Provide the (X, Y) coordinate of the cell's center where the given text is located.  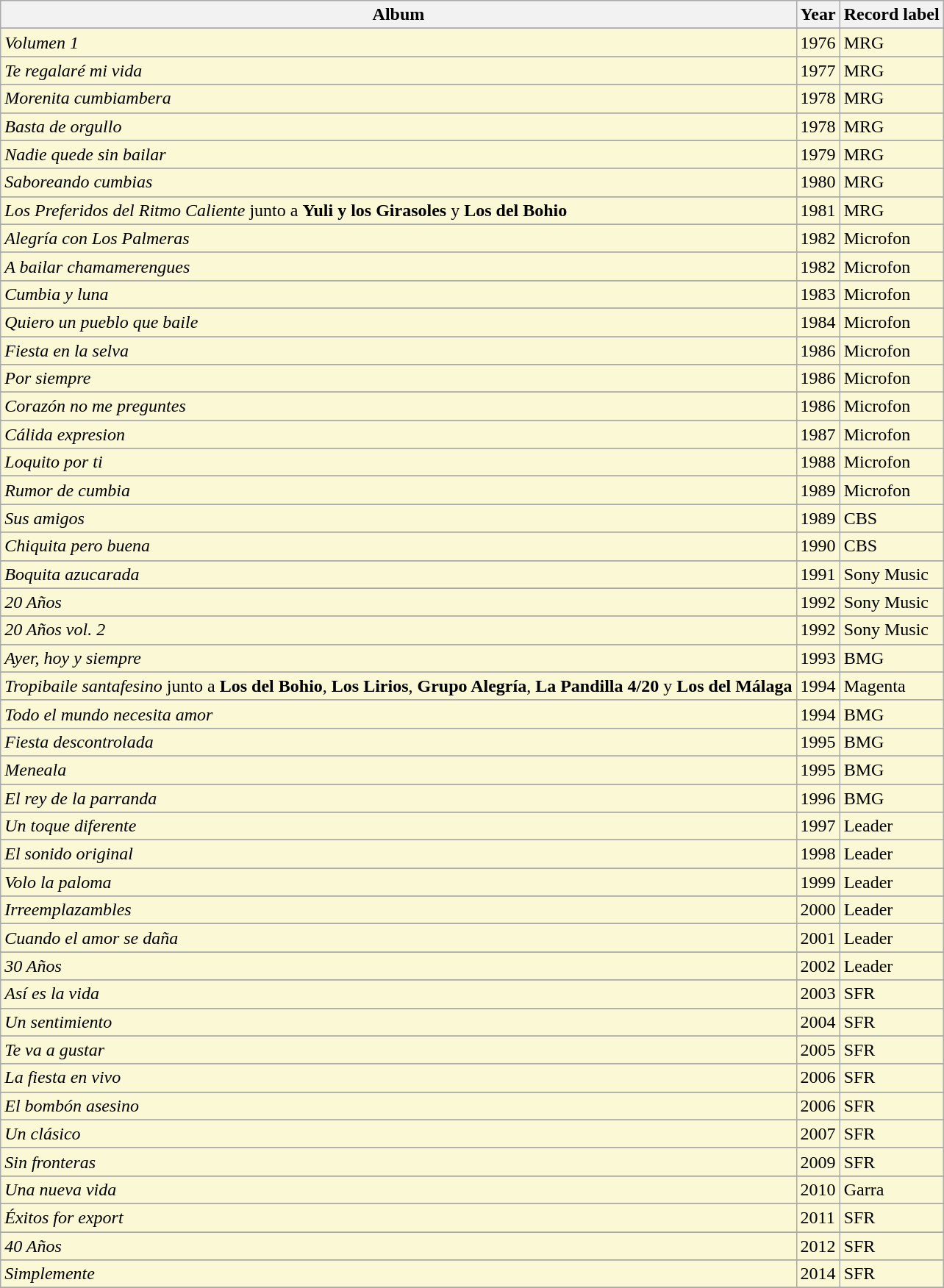
40 Años (398, 1246)
Nadie quede sin bailar (398, 154)
Garra (891, 1189)
Alegría con Los Palmeras (398, 238)
1984 (818, 322)
Quiero un pueblo que baile (398, 322)
La fiesta en vivo (398, 1078)
20 Años vol. 2 (398, 630)
Fiesta descontrolada (398, 742)
Album (398, 15)
Cálida expresion (398, 434)
Todo el mundo necesita amor (398, 714)
Basta de orgullo (398, 126)
Simplemente (398, 1274)
1979 (818, 154)
1981 (818, 210)
1993 (818, 658)
Cuando el amor se daña (398, 938)
1991 (818, 574)
Rumor de cumbia (398, 490)
Un sentimiento (398, 1022)
Morenita cumbiambera (398, 99)
1987 (818, 434)
Record label (891, 15)
Éxitos for export (398, 1217)
Loquito por ti (398, 462)
2005 (818, 1050)
Fiesta en la selva (398, 351)
Te regalaré mi vida (398, 71)
Ayer, hoy y siempre (398, 658)
Boquita azucarada (398, 574)
1997 (818, 826)
2007 (818, 1134)
1988 (818, 462)
Chiquita pero buena (398, 546)
Volo la paloma (398, 882)
Así es la vida (398, 994)
Un toque diferente (398, 826)
1983 (818, 294)
1998 (818, 854)
El bombón asesino (398, 1106)
Sus amigos (398, 518)
1999 (818, 882)
2004 (818, 1022)
Cumbia y luna (398, 294)
Sin fronteras (398, 1162)
Por siempre (398, 379)
Saboreando cumbias (398, 182)
2009 (818, 1162)
1996 (818, 798)
Te va a gustar (398, 1050)
2014 (818, 1274)
Una nueva vida (398, 1189)
2001 (818, 938)
2011 (818, 1217)
A bailar chamamerengues (398, 266)
20 Años (398, 602)
2000 (818, 910)
Un clásico (398, 1134)
30 Años (398, 966)
El sonido original (398, 854)
2002 (818, 966)
2012 (818, 1246)
Year (818, 15)
Los Preferidos del Ritmo Caliente junto a Yuli y los Girasoles y Los del Bohio (398, 210)
Tropibaile santafesino junto a Los del Bohio, Los Lirios, Grupo Alegría, La Pandilla 4/20 y Los del Málaga (398, 686)
1980 (818, 182)
El rey de la parranda (398, 798)
1977 (818, 71)
1976 (818, 43)
Magenta (891, 686)
2010 (818, 1189)
Meneala (398, 770)
Volumen 1 (398, 43)
Irreemplazambles (398, 910)
2003 (818, 994)
1990 (818, 546)
Corazón no me preguntes (398, 407)
